Extract the [X, Y] coordinate from the center of the cell holding the provided text.  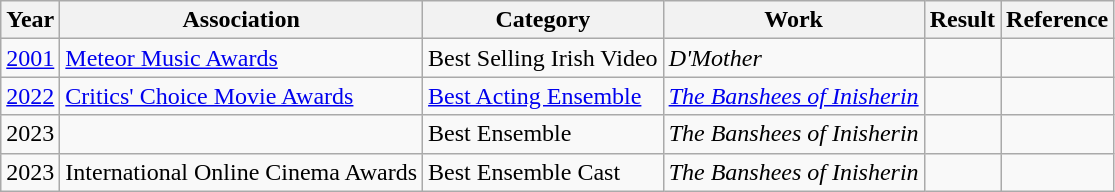
Result [962, 20]
Category [544, 20]
2001 [30, 58]
International Online Cinema Awards [242, 172]
Best Acting Ensemble [544, 96]
Meteor Music Awards [242, 58]
Year [30, 20]
Critics' Choice Movie Awards [242, 96]
Reference [1058, 20]
Best Selling Irish Video [544, 58]
D'Mother [794, 58]
Work [794, 20]
Best Ensemble [544, 134]
Best Ensemble Cast [544, 172]
Association [242, 20]
2022 [30, 96]
